Provide the (X, Y) coordinate of the cell's center where the given text is located.  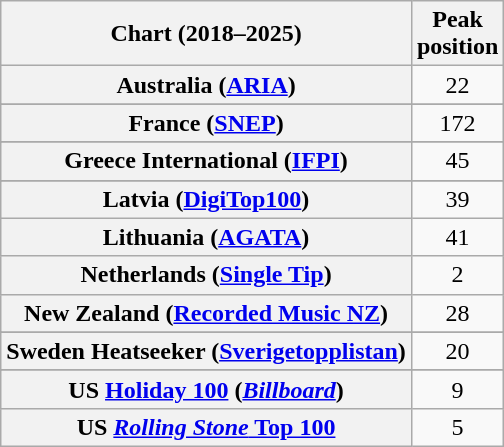
2 (457, 275)
Greece International (IFPI) (206, 161)
Netherlands (Single Tip) (206, 275)
39 (457, 199)
Sweden Heatseeker (Sverigetopplistan) (206, 351)
Chart (2018–2025) (206, 34)
France (SNEP) (206, 123)
172 (457, 123)
Australia (ARIA) (206, 85)
45 (457, 161)
Lithuania (AGATA) (206, 237)
41 (457, 237)
Latvia (DigiTop100) (206, 199)
5 (457, 427)
US Holiday 100 (Billboard) (206, 389)
New Zealand (Recorded Music NZ) (206, 313)
20 (457, 351)
US Rolling Stone Top 100 (206, 427)
Peakposition (457, 34)
22 (457, 85)
9 (457, 389)
28 (457, 313)
